Output the [x, y] coordinate of the center of the cell containing the given text.  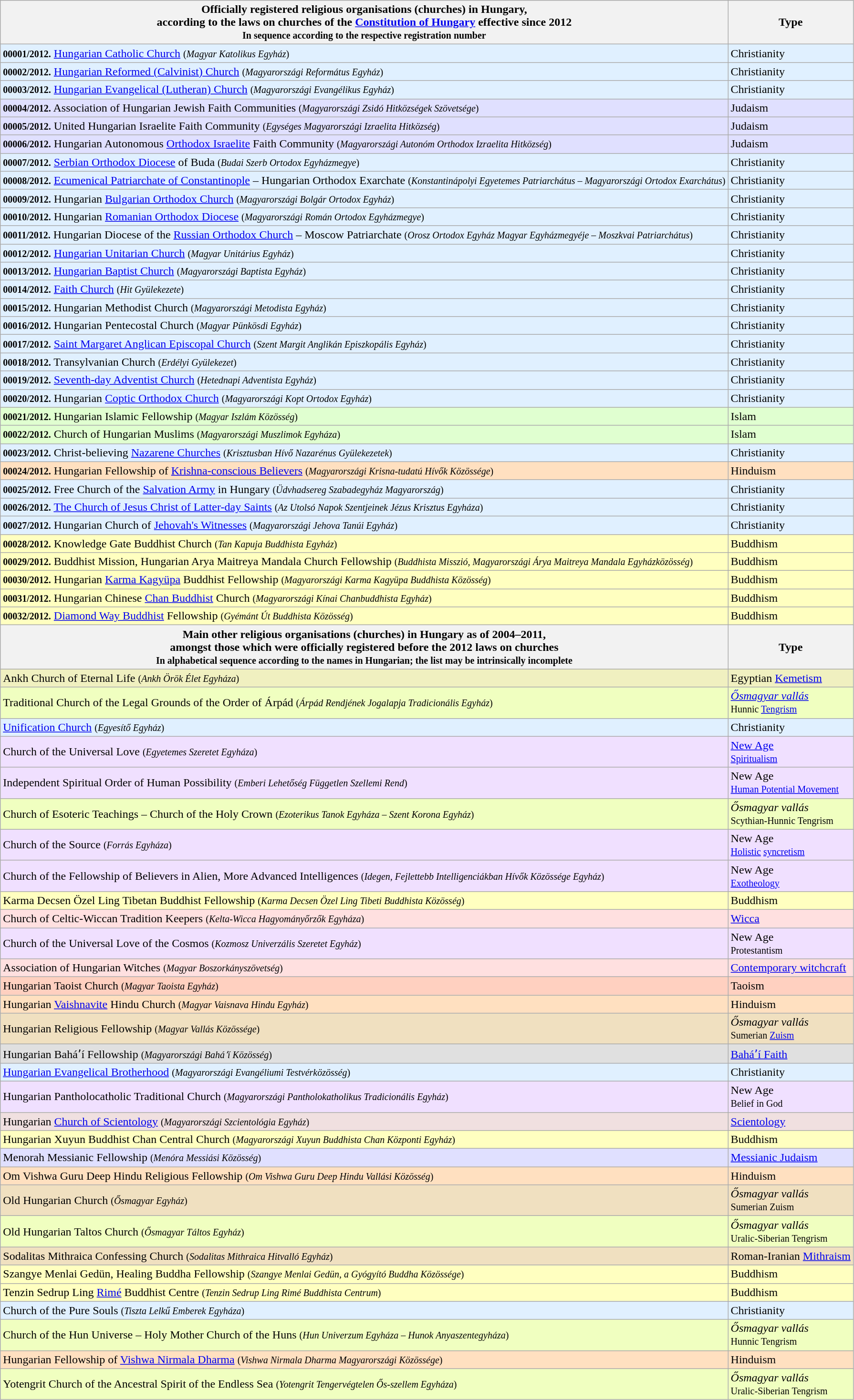
00013/2012. Hungarian Baptist Church (Magyarországi Baptista Egyház) [365, 271]
Association of Hungarian Witches (Magyar Boszorkányszövetség) [365, 968]
New AgeBelief in God [791, 1097]
00005/2012. United Hungarian Israelite Faith Community (Egységes Magyarországi Izraelita Hitközség) [365, 126]
New AgeHuman Potential Movement [791, 783]
Hungarian Taoist Church (Magyar Taoista Egyház) [365, 986]
Tenzin Sedrup Ling Rimé Buddhist Centre (Tenzin Sedrup Ling Rimé Buddhista Centrum) [365, 1292]
00010/2012. Hungarian Romanian Orthodox Diocese (Magyarországi Román Ortodox Egyházmegye) [365, 216]
Hungarian Xuyun Buddhist Chan Central Church (Magyarországi Xuyun Buddhista Chan Központi Egyház) [365, 1140]
Unification Church (Egyesítő Egyház) [365, 727]
Om Vishwa Guru Deep Hindu Religious Fellowship (Om Vishwa Guru Deep Hindu Vallási Közösség) [365, 1176]
Church of the Fellowship of Believers in Alien, More Advanced Intelligences (Idegen, Fejlettebb Intelligenciákban Hívők Közössége Egyház) [365, 875]
00019/2012. Seventh-day Adventist Church (Hetednapi Adventista Egyház) [365, 380]
Ankh Church of Eternal Life (Ankh Örök Élet Egyháza) [365, 678]
Yotengrit Church of the Ancestral Spirit of the Endless Sea (Yotengrit Tengervégtelen Ős-szellem Egyháza) [365, 1384]
Old Hungarian Church (Ősmagyar Egyház) [365, 1201]
Church of the Universal Love of the Cosmos (Kozmosz Univerzális Szeretet Egyház) [365, 943]
00021/2012. Hungarian Islamic Fellowship (Magyar Iszlám Közösség) [365, 416]
00004/2012. Association of Hungarian Jewish Faith Communities (Magyarországi Zsidó Hitközségek Szövetsége) [365, 108]
Church of the Source (Forrás Egyháza) [365, 845]
00002/2012. Hungarian Reformed (Calvinist) Church (Magyarországi Református Egyház) [365, 72]
Karma Decsen Özel Ling Tibetan Buddhist Fellowship (Karma Decsen Özel Ling Tibeti Buddhista Közösség) [365, 900]
00025/2012. Free Church of the Salvation Army in Hungary (Üdvhadsereg Szabadegyház Magyarország) [365, 489]
Church of the Pure Souls (Tiszta Lelkű Emberek Egyháza) [365, 1310]
Hungarian Pantholocatholic Traditional Church (Magyarországi Pantholokatholikus Tradicionális Egyház) [365, 1097]
Independent Spiritual Order of Human Possibility (Emberi Lehetőség Független Szellemi Rend) [365, 783]
00018/2012. Transylvanian Church (Erdélyi Gyülekezet) [365, 362]
Scientology [791, 1121]
00012/2012. Hungarian Unitarian Church (Magyar Unitárius Egyház) [365, 253]
00030/2012. Hungarian Karma Kagyüpa Buddhist Fellowship (Magyarországi Karma Kagyüpa Buddhista Közösség) [365, 580]
Hungarian Church of Scientology (Magyarországi Szcientológia Egyház) [365, 1121]
00001/2012. Hungarian Catholic Church (Magyar Katolikus Egyház) [365, 53]
Wicca [791, 918]
Sodalitas Mithraica Confessing Church (Sodalitas Mithraica Hitvalló Egyház) [365, 1256]
00027/2012. Hungarian Church of Jehovah's Witnesses (Magyarországi Jehova Tanúi Egyház) [365, 525]
Taoism [791, 986]
Szangye Menlai Gedün, Healing Buddha Fellowship (Szangye Menlai Gedün, a Gyógyító Buddha Közössége) [365, 1274]
Church of Esoteric Teachings – Church of the Holy Crown (Ezoterikus Tanok Egyháza – Szent Korona Egyház) [365, 813]
Hungarian Fellowship of Vishwa Nirmala Dharma (Vishwa Nirmala Dharma Magyarországi Közössége) [365, 1359]
Hungarian Evangelical Brotherhood (Magyarországi Evangéliumi Testvérközösség) [365, 1072]
00009/2012. Hungarian Bulgarian Orthodox Church (Magyarországi Bolgár Ortodox Egyház) [365, 198]
Ősmagyar vallásScythian-Hunnic Tengrism [791, 813]
Messianic Judaism [791, 1158]
00032/2012. Diamond Way Buddhist Fellowship (Gyémánt Út Buddhista Közösség) [365, 616]
00023/2012. Christ-believing Nazarene Churches (Krisztusban Hívő Nazarénus Gyülekezetek) [365, 453]
00031/2012. Hungarian Chinese Chan Buddhist Church (Magyarországi Kínai Chanbuddhista Egyház) [365, 598]
Roman-Iranian Mithraism [791, 1256]
00022/2012. Church of Hungarian Muslims (Magyarországi Muszlimok Egyháza) [365, 434]
00020/2012. Hungarian Coptic Orthodox Church (Magyarországi Kopt Ortodox Egyház) [365, 398]
00006/2012. Hungarian Autonomous Orthodox Israelite Faith Community (Magyarországi Autonóm Orthodox Izraelita Hitközség) [365, 144]
00017/2012. Saint Margaret Anglican Episcopal Church (Szent Margit Anglikán Episzkopális Egyház) [365, 344]
Hungarian Baháʼí Fellowship (Magyarországi Baháʼí Közösség) [365, 1054]
Church of the Hun Universe – Holy Mother Church of the Huns (Hun Univerzum Egyháza – Hunok Anyaszentegyháza) [365, 1335]
Old Hungarian Taltos Church (Ősmagyar Táltos Egyház) [365, 1231]
Hungarian Vaishnavite Hindu Church (Magyar Vaisnava Hindu Egyház) [365, 1004]
00007/2012. Serbian Orthodox Diocese of Buda (Budai Szerb Ortodox Egyházmegye) [365, 162]
Hungarian Religious Fellowship (Magyar Vallás Közössége) [365, 1029]
00028/2012. Knowledge Gate Buddhist Church (Tan Kapuja Buddhista Egyház) [365, 543]
Church of Celtic-Wiccan Tradition Keepers (Kelta-Wicca Hagyományőrzők Egyháza) [365, 918]
New AgeExotheology [791, 875]
Traditional Church of the Legal Grounds of the Order of Árpád (Árpád Rendjének Jogalapja Tradicionális Egyház) [365, 703]
00015/2012. Hungarian Methodist Church (Magyarországi Metodista Egyház) [365, 308]
00016/2012. Hungarian Pentecostal Church (Magyar Pünkösdi Egyház) [365, 326]
Contemporary witchcraft [791, 968]
New AgeHolistic syncretism [791, 845]
00003/2012. Hungarian Evangelical (Lutheran) Church (Magyarországi Evangélikus Egyház) [365, 90]
Menorah Messianic Fellowship (Menóra Messiási Közösség) [365, 1158]
New AgeSpiritualism [791, 751]
Egyptian Kemetism [791, 678]
00024/2012. Hungarian Fellowship of Krishna-conscious Believers (Magyarországi Krisna-tudatú Hívők Közössége) [365, 471]
New AgeProtestantism [791, 943]
00014/2012. Faith Church (Hit Gyülekezete) [365, 289]
00026/2012. The Church of Jesus Christ of Latter-day Saints (Az Utolsó Napok Szentjeinek Jézus Krisztus Egyháza) [365, 507]
Baháʼí Faith [791, 1054]
Church of the Universal Love (Egyetemes Szeretet Egyháza) [365, 751]
